Locate the cell with the specified text and output its [x, y] center coordinate. 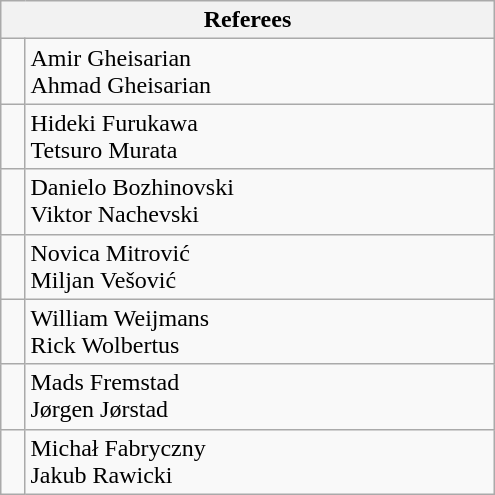
William WeijmansRick Wolbertus [260, 332]
Amir GheisarianAhmad Gheisarian [260, 72]
Novica MitrovićMiljan Vešović [260, 266]
Mads FremstadJørgen Jørstad [260, 396]
Hideki FurukawaTetsuro Murata [260, 136]
Michał FabrycznyJakub Rawicki [260, 462]
Danielo BozhinovskiViktor Nachevski [260, 202]
Referees [248, 20]
